Locate the cell with the specified text and output its (x, y) center coordinate. 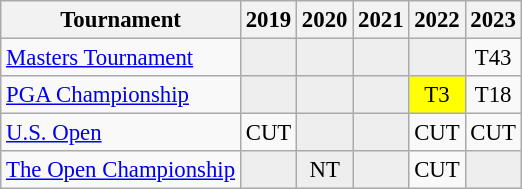
2021 (381, 20)
Tournament (121, 20)
PGA Championship (121, 95)
T43 (493, 58)
T3 (437, 95)
2022 (437, 20)
NT (325, 170)
2019 (268, 20)
2023 (493, 20)
2020 (325, 20)
U.S. Open (121, 133)
Masters Tournament (121, 58)
The Open Championship (121, 170)
T18 (493, 95)
